Detect which cell encompasses the target text, then output its (x, y) center coordinate. 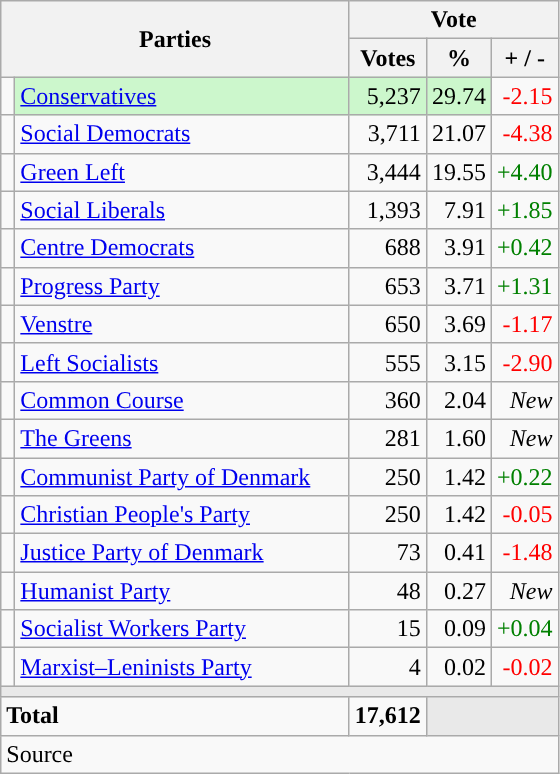
0.09 (458, 629)
Conservatives (182, 96)
21.07 (458, 134)
-0.05 (524, 515)
Marxist–Leninists Party (182, 667)
653 (388, 286)
-2.15 (524, 96)
3.15 (458, 362)
0.41 (458, 553)
Venstre (182, 324)
+4.40 (524, 172)
Parties (176, 39)
1.60 (458, 438)
555 (388, 362)
73 (388, 553)
+0.04 (524, 629)
3.69 (458, 324)
+1.31 (524, 286)
3,711 (388, 134)
Socialist Workers Party (182, 629)
3.71 (458, 286)
2.04 (458, 400)
The Greens (182, 438)
Justice Party of Denmark (182, 553)
Vote (454, 20)
+ / - (524, 58)
19.55 (458, 172)
-0.02 (524, 667)
Centre Democrats (182, 248)
+0.22 (524, 477)
29.74 (458, 96)
-1.48 (524, 553)
17,612 (388, 716)
688 (388, 248)
4 (388, 667)
48 (388, 591)
Social Liberals (182, 210)
Source (280, 754)
Votes (388, 58)
Total (176, 716)
% (458, 58)
0.02 (458, 667)
Communist Party of Denmark (182, 477)
3,444 (388, 172)
3.91 (458, 248)
1,393 (388, 210)
Humanist Party (182, 591)
Left Socialists (182, 362)
-2.90 (524, 362)
Progress Party (182, 286)
Social Democrats (182, 134)
0.27 (458, 591)
-1.17 (524, 324)
281 (388, 438)
15 (388, 629)
650 (388, 324)
360 (388, 400)
Christian People's Party (182, 515)
Common Course (182, 400)
-4.38 (524, 134)
+1.85 (524, 210)
7.91 (458, 210)
Green Left (182, 172)
5,237 (388, 96)
+0.42 (524, 248)
